Scan for the cell matching the given text and deliver its (x, y) coordinate at center. 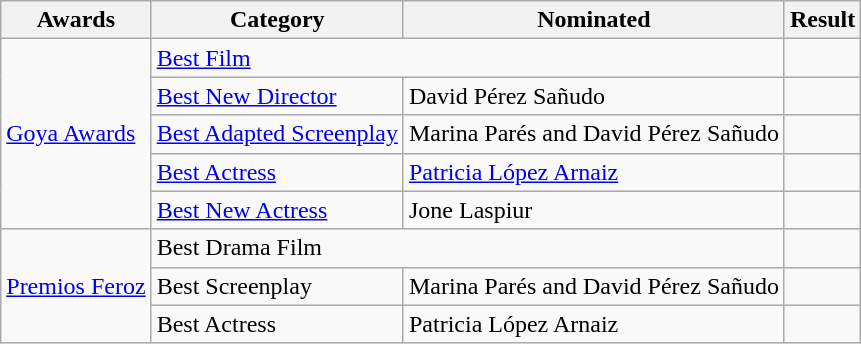
Best Film (468, 58)
Best New Actress (277, 210)
Best New Director (277, 96)
Premios Feroz (76, 286)
Category (277, 20)
Best Adapted Screenplay (277, 134)
David Pérez Sañudo (594, 96)
Nominated (594, 20)
Best Drama Film (468, 248)
Result (822, 20)
Jone Laspiur (594, 210)
Best Screenplay (277, 286)
Awards (76, 20)
Goya Awards (76, 134)
